From the cell containing the given text, extract its center point as [x, y] coordinate. 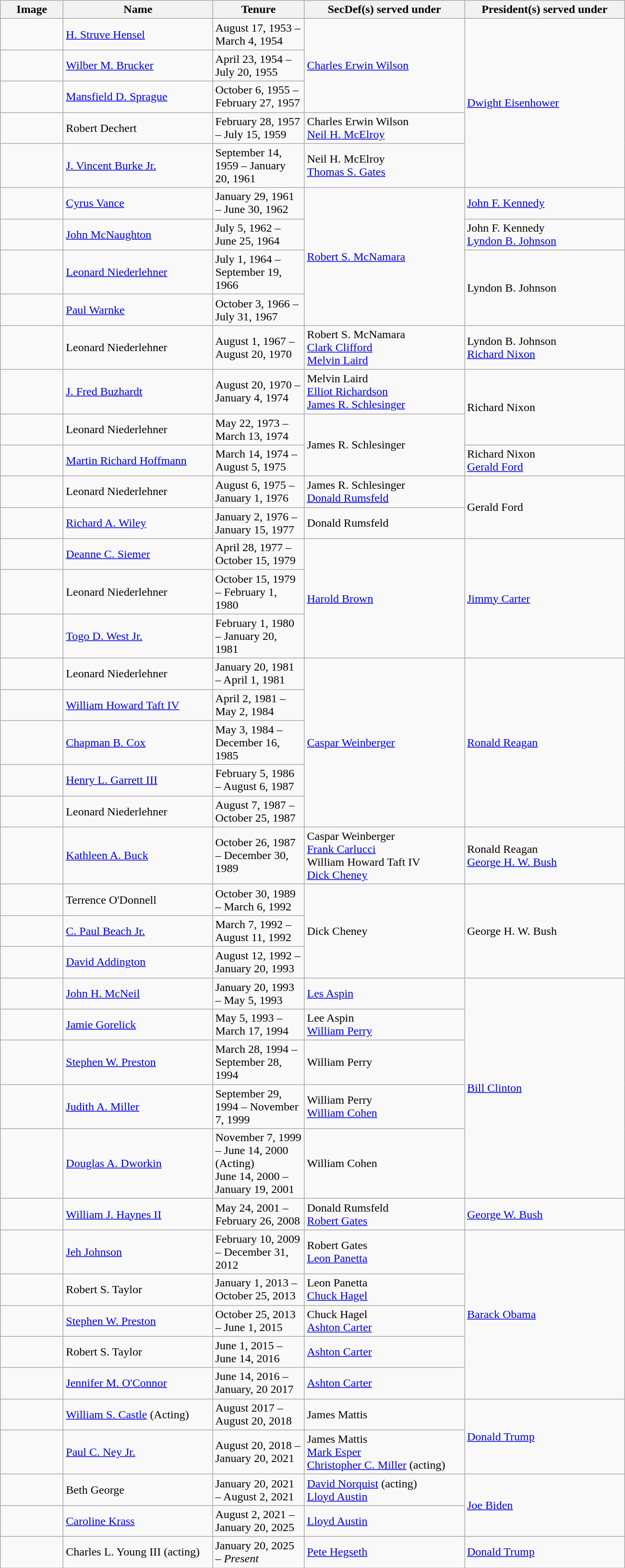
David Norquist (acting)Lloyd Austin [385, 1490]
Wilber M. Brucker [138, 65]
William Cohen [385, 1164]
Mansfield D. Sprague [138, 97]
April 28, 1977 – October 15, 1979 [258, 554]
Jamie Gorelick [138, 1025]
May 5, 1993 – March 17, 1994 [258, 1025]
Jimmy Carter [545, 599]
October 3, 1966 – July 31, 1967 [258, 310]
January 20, 1981 – April 1, 1981 [258, 673]
George H. W. Bush [545, 931]
Donald Rumsfeld [385, 523]
Dwight Eisenhower [545, 103]
Chapman B. Cox [138, 743]
Lee AspinWilliam Perry [385, 1025]
Robert GatesLeon Panetta [385, 1252]
Jennifer M. O'Connor [138, 1383]
C. Paul Beach Jr. [138, 931]
William Howard Taft IV [138, 705]
Harold Brown [385, 599]
William Perry [385, 1062]
James R. Schlesinger [385, 445]
September 29, 1994 – November 7, 1999 [258, 1107]
August 6, 1975 – January 1, 1976 [258, 492]
August 7, 1987 – October 25, 1987 [258, 812]
Richard NixonGerald Ford [545, 460]
June 1, 2015 – June 14, 2016 [258, 1352]
Henry L. Garrett III [138, 780]
January 2, 1976 – January 15, 1977 [258, 523]
Robert S. McNamara [385, 256]
Beth George [138, 1490]
J. Fred Buzhardt [138, 391]
May 24, 2001 – February 26, 2008 [258, 1214]
Charles Erwin Wilson [385, 65]
January 29, 1961 – June 30, 1962 [258, 203]
Ronald Reagan [545, 743]
October 25, 2013 – June 1, 2015 [258, 1321]
August 20, 1970 – January 4, 1974 [258, 391]
Martin Richard Hoffmann [138, 460]
Gerald Ford [545, 507]
Lyndon B. Johnson [545, 288]
October 15, 1979 – February 1, 1980 [258, 592]
Caspar WeinbergerFrank CarlucciWilliam Howard Taft IVDick Cheney [385, 856]
John F. KennedyLyndon B. Johnson [545, 234]
February 1, 1980 – January 20, 1981 [258, 636]
January 20, 2021 – August 2, 2021 [258, 1490]
Tenure [258, 10]
Charles Erwin WilsonNeil H. McElroy [385, 128]
March 7, 1992 – August 11, 1992 [258, 931]
SecDef(s) served under [385, 10]
May 22, 1973 – March 13, 1974 [258, 429]
Judith A. Miller [138, 1107]
John H. McNeil [138, 993]
President(s) served under [545, 10]
Lyndon B. JohnsonRichard Nixon [545, 347]
John F. Kennedy [545, 203]
J. Vincent Burke Jr. [138, 165]
Caspar Weinberger [385, 743]
Leon PanettaChuck Hagel [385, 1289]
Richard A. Wiley [138, 523]
Joe Biden [545, 1505]
Melvin LairdElliot RichardsonJames R. Schlesinger [385, 391]
Deanne C. Siemer [138, 554]
March 28, 1994 – September 28, 1994 [258, 1062]
Name [138, 10]
Chuck HagelAshton Carter [385, 1321]
William J. Haynes II [138, 1214]
February 28, 1957 – July 15, 1959 [258, 128]
Dick Cheney [385, 931]
Ronald ReaganGeorge H. W. Bush [545, 856]
Pete Hegseth [385, 1552]
Charles L. Young III (acting) [138, 1552]
January 20, 1993 – May 5, 1993 [258, 993]
James MattisMark EsperChristopher C. Miller (acting) [385, 1452]
August 12, 1992 – January 20, 1993 [258, 962]
Barack Obama [545, 1314]
August 2, 2021 – January 20, 2025 [258, 1521]
October 6, 1955 – February 27, 1957 [258, 97]
William S. Castle (Acting) [138, 1414]
Paul C. Ney Jr. [138, 1452]
Lloyd Austin [385, 1521]
April 2, 1981 – May 2, 1984 [258, 705]
Paul Warnke [138, 310]
February 5, 1986 – August 6, 1987 [258, 780]
Richard Nixon [545, 407]
August 17, 1953 – March 4, 1954 [258, 35]
August 1, 1967 – August 20, 1970 [258, 347]
George W. Bush [545, 1214]
Togo D. West Jr. [138, 636]
October 26, 1987 – December 30, 1989 [258, 856]
Bill Clinton [545, 1088]
January 20, 2025 – Present [258, 1552]
Kathleen A. Buck [138, 856]
October 30, 1989 – March 6, 1992 [258, 900]
James Mattis [385, 1414]
August 20, 2018 – January 20, 2021 [258, 1452]
Douglas A. Dworkin [138, 1164]
Jeh Johnson [138, 1252]
Image [32, 10]
James R. SchlesingerDonald Rumsfeld [385, 492]
William PerryWilliam Cohen [385, 1107]
Neil H. McElroyThomas S. Gates [385, 165]
November 7, 1999 – June 14, 2000 (Acting)June 14, 2000 – January 19, 2001 [258, 1164]
Cyrus Vance [138, 203]
Robert S. McNamaraClark CliffordMelvin Laird [385, 347]
Caroline Krass [138, 1521]
H. Struve Hensel [138, 35]
David Addington [138, 962]
April 23, 1954 – July 20, 1955 [258, 65]
John McNaughton [138, 234]
February 10, 2009 – December 31, 2012 [258, 1252]
Terrence O'Donnell [138, 900]
May 3, 1984 – December 16, 1985 [258, 743]
September 14, 1959 – January 20, 1961 [258, 165]
March 14, 1974 – August 5, 1975 [258, 460]
July 1, 1964 – September 19, 1966 [258, 272]
July 5, 1962 – June 25, 1964 [258, 234]
August 2017 – August 20, 2018 [258, 1414]
June 14, 2016 – January, 20 2017 [258, 1383]
Les Aspin [385, 993]
January 1, 2013 – October 25, 2013 [258, 1289]
Robert Dechert [138, 128]
Donald RumsfeldRobert Gates [385, 1214]
